Output the [x, y] coordinate of the center of the cell containing the given text.  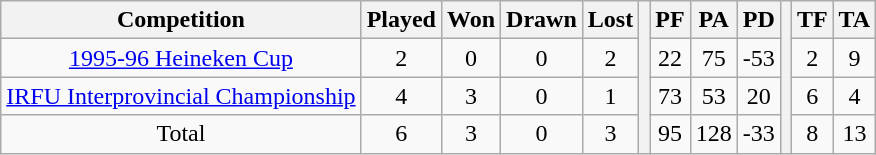
-33 [758, 134]
20 [758, 96]
22 [670, 58]
75 [714, 58]
TA [854, 20]
8 [812, 134]
Lost [610, 20]
13 [854, 134]
PA [714, 20]
TF [812, 20]
Played [401, 20]
128 [714, 134]
1995-96 Heineken Cup [181, 58]
73 [670, 96]
53 [714, 96]
9 [854, 58]
-53 [758, 58]
Competition [181, 20]
1 [610, 96]
IRFU Interprovincial Championship [181, 96]
PD [758, 20]
Total [181, 134]
95 [670, 134]
PF [670, 20]
Drawn [542, 20]
Won [470, 20]
